Locate the cell with the specified text and output its [X, Y] center coordinate. 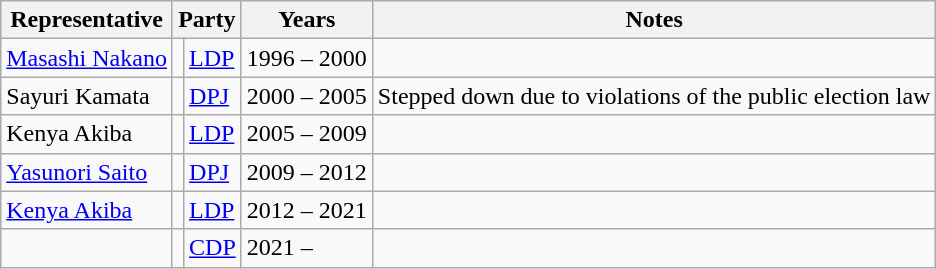
Sayuri Kamata [87, 96]
Notes [654, 20]
2009 – 2012 [306, 172]
Masashi Nakano [87, 58]
Party [206, 20]
Representative [87, 20]
2005 – 2009 [306, 134]
Yasunori Saito [87, 172]
Stepped down due to violations of the public election law [654, 96]
2021 – [306, 248]
Years [306, 20]
2012 – 2021 [306, 210]
1996 – 2000 [306, 58]
2000 – 2005 [306, 96]
CDP [213, 248]
